Provide the (X, Y) coordinate of the cell's center where the given text is located.  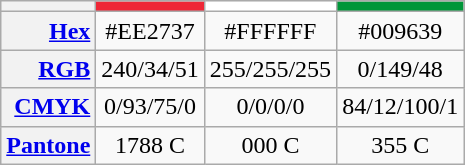
0/93/75/0 (150, 107)
355 C (400, 145)
Pantone (48, 145)
#009639 (400, 31)
0/149/48 (400, 69)
1788 C (150, 145)
CMYK (48, 107)
#FFFFFF (270, 31)
0/0/0/0 (270, 107)
84/12/100/1 (400, 107)
#EE2737 (150, 31)
240/34/51 (150, 69)
000 C (270, 145)
Hex (48, 31)
RGB (48, 69)
255/255/255 (270, 69)
